Detect which cell encompasses the target text, then output its (x, y) center coordinate. 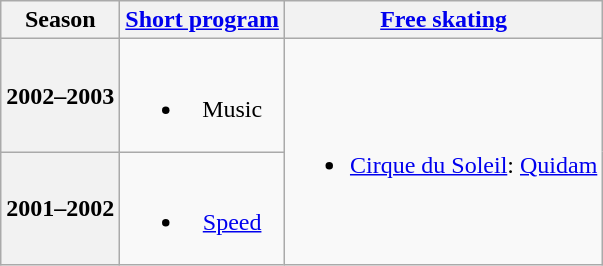
2001–2002 (60, 208)
Season (60, 20)
Cirque du Soleil: Quidam (443, 152)
2002–2003 (60, 96)
Free skating (443, 20)
Music (202, 96)
Speed (202, 208)
Short program (202, 20)
